Return [x, y] of the center of cell containing provided text 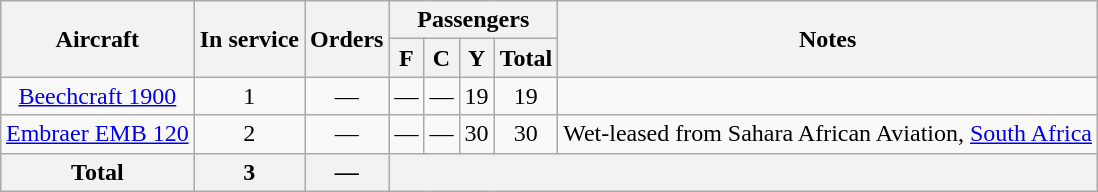
Y [476, 58]
1 [249, 96]
Notes [828, 39]
2 [249, 134]
In service [249, 39]
Wet-leased from Sahara African Aviation, South Africa [828, 134]
Orders [347, 39]
Embraer EMB 120 [97, 134]
3 [249, 172]
F [406, 58]
Aircraft [97, 39]
C [442, 58]
Passengers [474, 20]
Beechcraft 1900 [97, 96]
